Detect which cell encompasses the target text, then output its (X, Y) center coordinate. 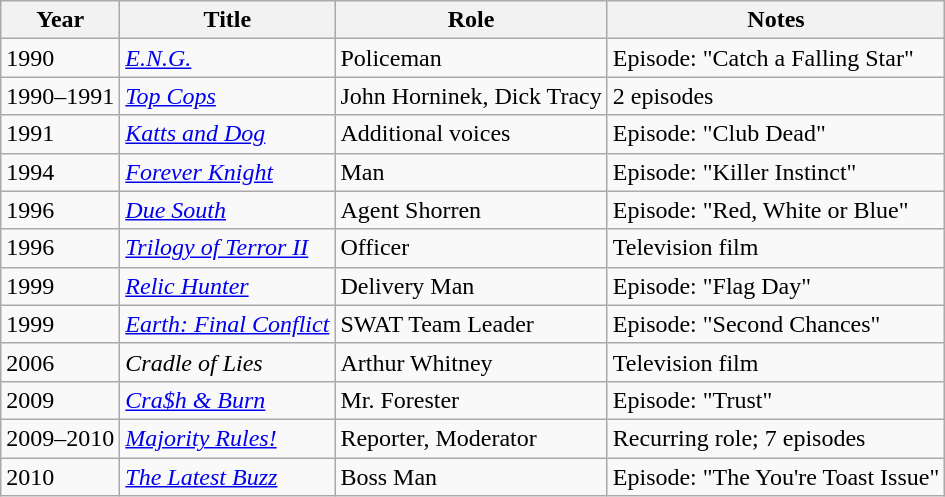
Trilogy of Terror II (228, 248)
1990 (60, 58)
2009–2010 (60, 438)
2009 (60, 400)
Earth: Final Conflict (228, 324)
E.N.G. (228, 58)
Forever Knight (228, 172)
Cradle of Lies (228, 362)
1991 (60, 134)
SWAT Team Leader (471, 324)
Due South (228, 210)
Officer (471, 248)
Man (471, 172)
Delivery Man (471, 286)
Reporter, Moderator (471, 438)
Episode: "Flag Day" (776, 286)
Arthur Whitney (471, 362)
Cra$h & Burn (228, 400)
Recurring role; 7 episodes (776, 438)
2006 (60, 362)
Additional voices (471, 134)
John Horninek, Dick Tracy (471, 96)
Policeman (471, 58)
2010 (60, 477)
Majority Rules! (228, 438)
2 episodes (776, 96)
1994 (60, 172)
Top Cops (228, 96)
Role (471, 20)
Episode: "Second Chances" (776, 324)
Relic Hunter (228, 286)
Agent Shorren (471, 210)
Episode: "Club Dead" (776, 134)
Episode: "Killer Instinct" (776, 172)
Episode: "The You're Toast Issue" (776, 477)
Year (60, 20)
The Latest Buzz (228, 477)
Notes (776, 20)
Episode: "Trust" (776, 400)
Mr. Forester (471, 400)
Title (228, 20)
1990–1991 (60, 96)
Episode: "Catch a Falling Star" (776, 58)
Katts and Dog (228, 134)
Episode: "Red, White or Blue" (776, 210)
Boss Man (471, 477)
